Search for the cell housing the specified text and yield its (x, y) center coordinate. 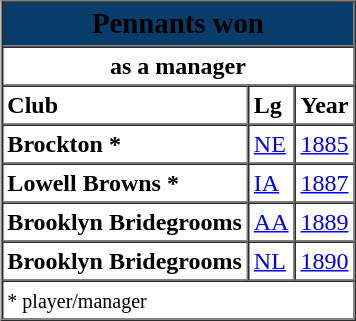
AA (272, 222)
as a manager (178, 66)
IA (272, 184)
1889 (324, 222)
NL (272, 262)
1887 (324, 184)
Lowell Browns * (124, 184)
Year (324, 106)
1885 (324, 144)
Lg (272, 106)
Brockton * (124, 144)
Club (124, 106)
1890 (324, 262)
* player/manager (178, 300)
NE (272, 144)
Pennants won (178, 24)
